Identify which cell holds the provided text, then report its (X, Y) central coordinate. 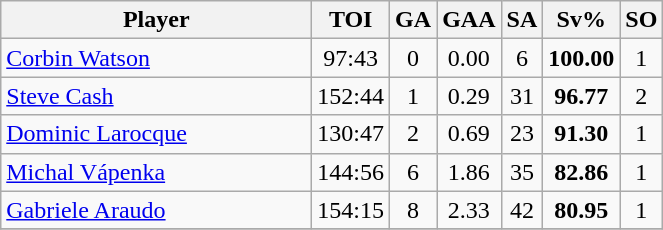
Player (156, 20)
100.00 (582, 58)
80.95 (582, 210)
8 (414, 210)
144:56 (351, 172)
Michal Vápenka (156, 172)
1.86 (469, 172)
97:43 (351, 58)
91.30 (582, 134)
Gabriele Araudo (156, 210)
Sv% (582, 20)
96.77 (582, 96)
154:15 (351, 210)
2.33 (469, 210)
35 (522, 172)
0.29 (469, 96)
152:44 (351, 96)
0 (414, 58)
Corbin Watson (156, 58)
42 (522, 210)
82.86 (582, 172)
0.69 (469, 134)
SO (642, 20)
GAA (469, 20)
23 (522, 134)
0.00 (469, 58)
TOI (351, 20)
Steve Cash (156, 96)
GA (414, 20)
Dominic Larocque (156, 134)
31 (522, 96)
SA (522, 20)
130:47 (351, 134)
